Identify which cell holds the provided text, then report its (X, Y) central coordinate. 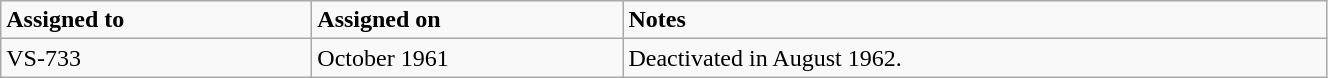
VS-733 (156, 58)
Assigned to (156, 20)
Deactivated in August 1962. (975, 58)
October 1961 (468, 58)
Notes (975, 20)
Assigned on (468, 20)
